Detect which cell encompasses the target text, then output its [X, Y] center coordinate. 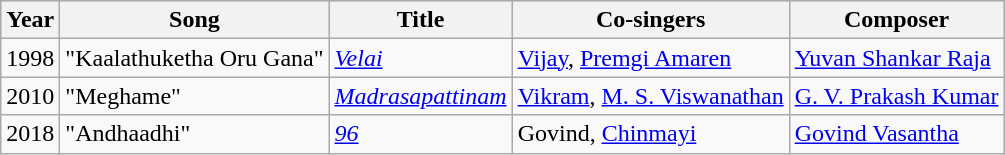
Govind, Chinmayi [650, 134]
"Meghame" [194, 96]
1998 [30, 58]
"Kaalathuketha Oru Gana" [194, 58]
Yuvan Shankar Raja [896, 58]
2018 [30, 134]
Co-singers [650, 20]
Govind Vasantha [896, 134]
2010 [30, 96]
G. V. Prakash Kumar [896, 96]
Madrasapattinam [420, 96]
Velai [420, 58]
Vikram, M. S. Viswanathan [650, 96]
Title [420, 20]
Vijay, Premgi Amaren [650, 58]
Song [194, 20]
Composer [896, 20]
"Andhaadhi" [194, 134]
96 [420, 134]
Year [30, 20]
